Detect which cell encompasses the target text, then output its [X, Y] center coordinate. 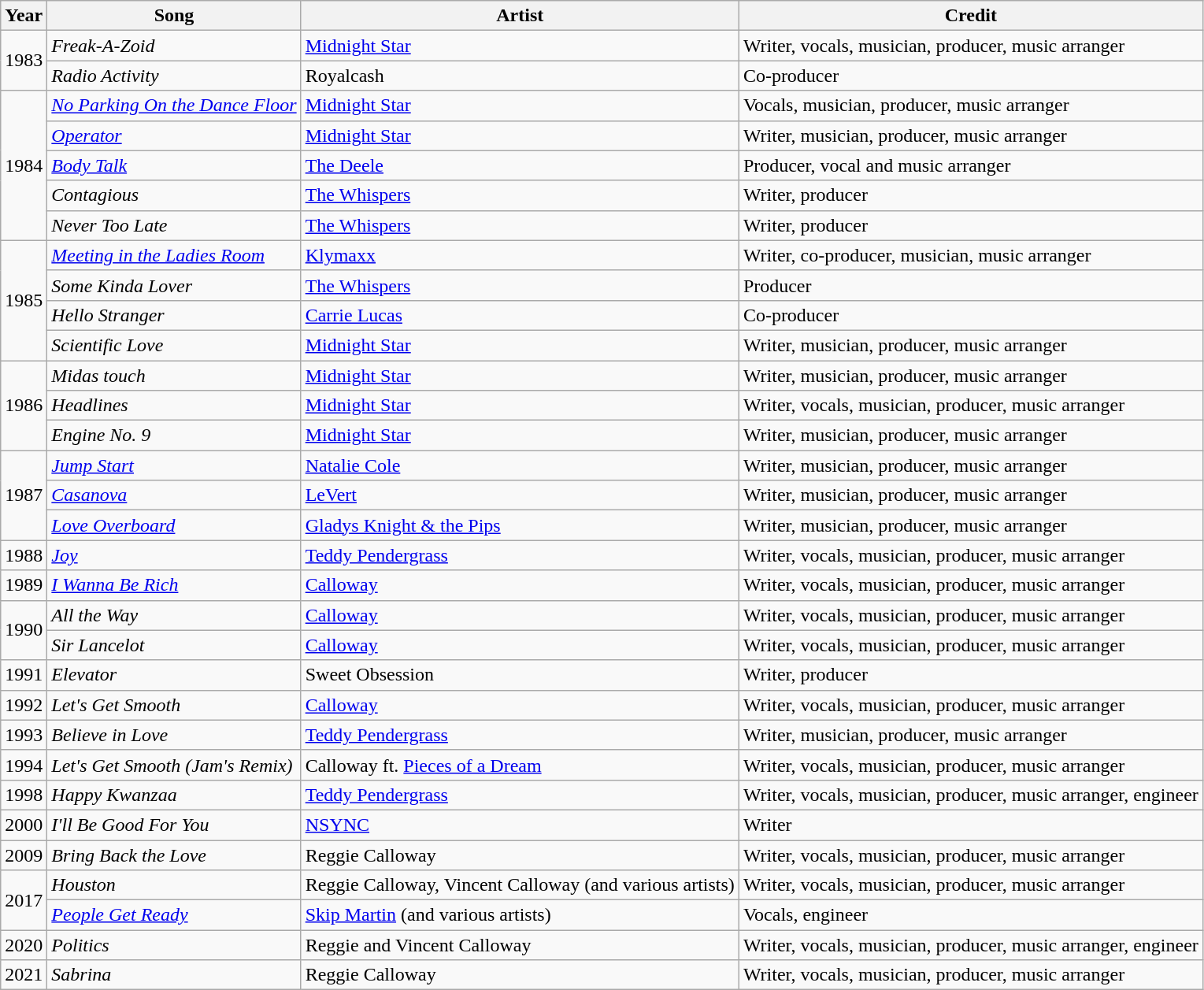
1983 [24, 61]
Let's Get Smooth [174, 705]
Sir Lancelot [174, 645]
Believe in Love [174, 735]
Vocals, musician, producer, music arranger [970, 106]
Body Talk [174, 165]
1998 [24, 795]
1989 [24, 585]
1990 [24, 630]
I'll Be Good For You [174, 825]
No Parking On the Dance Floor [174, 106]
NSYNC [520, 825]
Happy Kwanzaa [174, 795]
Operator [174, 135]
Writer, co-producer, musician, music arranger [970, 255]
I Wanna Be Rich [174, 585]
Sweet Obsession [520, 675]
Scientific Love [174, 345]
1994 [24, 765]
Carrie Lucas [520, 315]
1986 [24, 406]
Some Kinda Lover [174, 285]
Natalie Cole [520, 465]
Freak-A-Zoid [174, 46]
Casanova [174, 495]
All the Way [174, 615]
1987 [24, 495]
Let's Get Smooth (Jam's Remix) [174, 765]
Credit [970, 16]
Skip Martin (and various artists) [520, 915]
LeVert [520, 495]
Reggie and Vincent Calloway [520, 945]
Song [174, 16]
1993 [24, 735]
1985 [24, 300]
2009 [24, 855]
Sabrina [174, 975]
Meeting in the Ladies Room [174, 255]
Producer [970, 285]
1992 [24, 705]
People Get Ready [174, 915]
Year [24, 16]
Midas touch [174, 376]
Joy [174, 555]
The Deele [520, 165]
Contagious [174, 195]
Royalcash [520, 76]
1988 [24, 555]
Producer, vocal and music arranger [970, 165]
Writer [970, 825]
Reggie Calloway, Vincent Calloway (and various artists) [520, 885]
2000 [24, 825]
Klymaxx [520, 255]
1991 [24, 675]
Jump Start [174, 465]
Headlines [174, 406]
2017 [24, 900]
2020 [24, 945]
Hello Stranger [174, 315]
Engine No. 9 [174, 436]
Never Too Late [174, 225]
Love Overboard [174, 525]
Vocals, engineer [970, 915]
1984 [24, 165]
Calloway ft. Pieces of a Dream [520, 765]
Elevator [174, 675]
Houston [174, 885]
Radio Activity [174, 76]
Gladys Knight & the Pips [520, 525]
Artist [520, 16]
Bring Back the Love [174, 855]
Politics [174, 945]
2021 [24, 975]
